Output the (X, Y) coordinate of the center of the cell containing the given text.  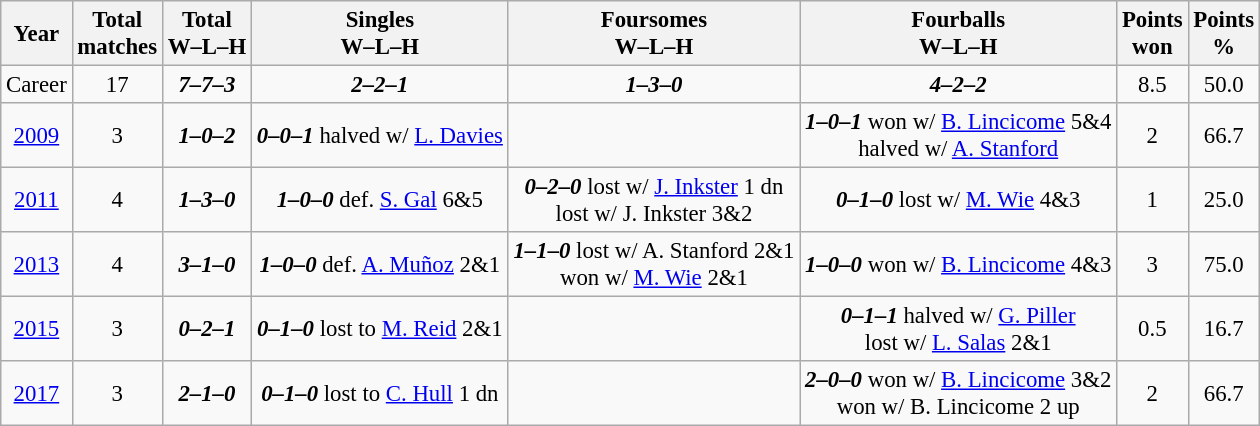
1–0–1 won w/ B. Lincicome 5&4halved w/ A. Stanford (958, 136)
2011 (36, 200)
TotalW–L–H (206, 34)
75.0 (1224, 264)
FoursomesW–L–H (654, 34)
FourballsW–L–H (958, 34)
0–1–0 lost to M. Reid 2&1 (380, 330)
Totalmatches (117, 34)
25.0 (1224, 200)
2–2–1 (380, 85)
17 (117, 85)
16.7 (1224, 330)
0–1–0 lost w/ M. Wie 4&3 (958, 200)
0.5 (1152, 330)
8.5 (1152, 85)
1–0–0 won w/ B. Lincicome 4&3 (958, 264)
2015 (36, 330)
Points% (1224, 34)
2013 (36, 264)
2009 (36, 136)
2 (1152, 136)
1–0–2 (206, 136)
Year (36, 34)
1 (1152, 200)
0–2–1 (206, 330)
0–1–1 halved w/ G. Pillerlost w/ L. Salas 2&1 (958, 330)
66.7 (1224, 136)
0–2–0 lost w/ J. Inkster 1 dnlost w/ J. Inkster 3&2 (654, 200)
4–2–2 (958, 85)
Career (36, 85)
3–1–0 (206, 264)
1–0–0 def. S. Gal 6&5 (380, 200)
0–0–1 halved w/ L. Davies (380, 136)
1–0–0 def. A. Muñoz 2&1 (380, 264)
7–7–3 (206, 85)
1–1–0 lost w/ A. Stanford 2&1won w/ M. Wie 2&1 (654, 264)
50.0 (1224, 85)
SinglesW–L–H (380, 34)
Pointswon (1152, 34)
